Find where the given text appears and provide that cell's center as (X, Y) coordinate. 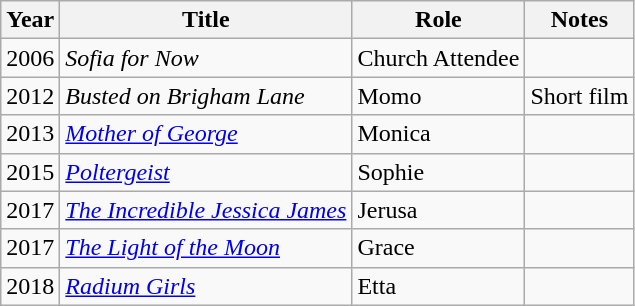
2006 (30, 58)
Momo (438, 96)
Role (438, 20)
Notes (580, 20)
Poltergeist (206, 172)
Etta (438, 286)
The Light of the Moon (206, 248)
2012 (30, 96)
Year (30, 20)
Grace (438, 248)
Sophie (438, 172)
Busted on Brigham Lane (206, 96)
2013 (30, 134)
The Incredible Jessica James (206, 210)
Short film (580, 96)
Jerusa (438, 210)
Radium Girls (206, 286)
2015 (30, 172)
Mother of George (206, 134)
Sofia for Now (206, 58)
Monica (438, 134)
2018 (30, 286)
Church Attendee (438, 58)
Title (206, 20)
